Find where the given text appears and provide that cell's center as [x, y] coordinate. 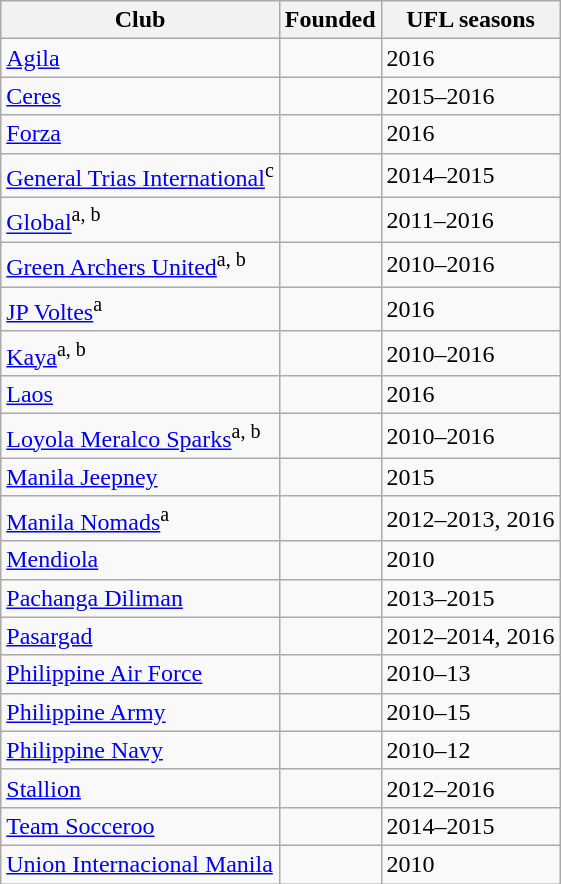
2015 [470, 477]
2010–15 [470, 712]
Ceres [140, 96]
UFL seasons [470, 20]
Philippine Air Force [140, 674]
Manila Nomadsa [140, 518]
Manila Jeepney [140, 477]
Mendiola [140, 560]
Stallion [140, 788]
2012–2016 [470, 788]
Loyola Meralco Sparksa, b [140, 436]
Forza [140, 134]
Pasargad [140, 636]
Pachanga Diliman [140, 598]
Club [140, 20]
2010–13 [470, 674]
Team Socceroo [140, 826]
Agila [140, 58]
Philippine Army [140, 712]
Green Archers Uniteda, b [140, 264]
2013–2015 [470, 598]
Philippine Navy [140, 750]
Laos [140, 395]
JP Voltesa [140, 310]
Founded [330, 20]
2012–2013, 2016 [470, 518]
Union Internacional Manila [140, 865]
2010–12 [470, 750]
2011–2016 [470, 220]
Kayaa, b [140, 354]
General Trias Internationalc [140, 176]
2012–2014, 2016 [470, 636]
2015–2016 [470, 96]
Globala, b [140, 220]
